Detect which cell encompasses the target text, then output its [X, Y] center coordinate. 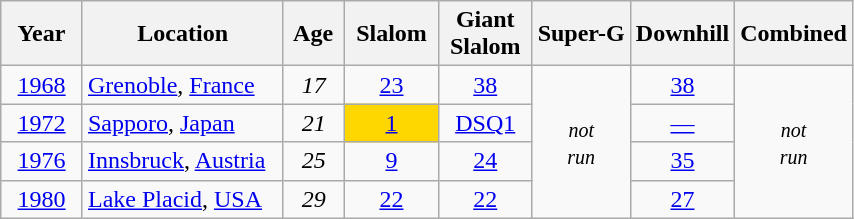
9 [392, 161]
35 [682, 161]
Grenoble, France [182, 85]
29 [314, 199]
1980 [42, 199]
17 [314, 85]
Slalom [392, 34]
Year [42, 34]
Lake Placid, USA [182, 199]
Age [314, 34]
Location [182, 34]
Sapporo, Japan [182, 123]
Super-G [581, 34]
1972 [42, 123]
1968 [42, 85]
25 [314, 161]
Combined [794, 34]
Downhill [682, 34]
Innsbruck, Austria [182, 161]
1 [392, 123]
1976 [42, 161]
27 [682, 199]
Giant Slalom [485, 34]
23 [392, 85]
DSQ1 [485, 123]
21 [314, 123]
— [682, 123]
24 [485, 161]
